Pinpoint the cell where the given text exists, returning its [X, Y] midpoint coordinate. 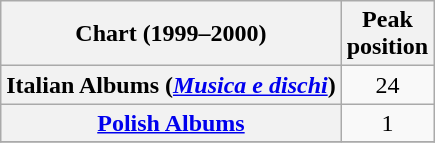
1 [387, 123]
Chart (1999–2000) [171, 34]
Polish Albums [171, 123]
Peakposition [387, 34]
24 [387, 85]
Italian Albums (Musica e dischi) [171, 85]
